Extract the (x, y) coordinate from the center of the cell holding the provided text.  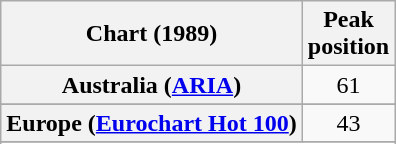
43 (348, 123)
61 (348, 85)
Chart (1989) (152, 34)
Australia (ARIA) (152, 85)
Europe (Eurochart Hot 100) (152, 123)
Peakposition (348, 34)
